Extract the [x, y] coordinate from the center of the cell holding the provided text.  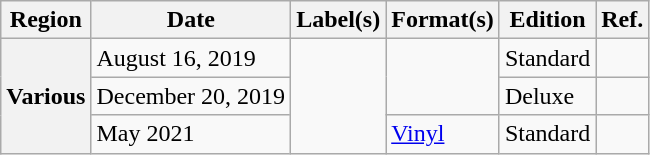
Format(s) [443, 20]
Deluxe [547, 96]
Label(s) [338, 20]
Ref. [622, 20]
December 20, 2019 [191, 96]
Vinyl [443, 134]
Date [191, 20]
Various [46, 96]
Region [46, 20]
May 2021 [191, 134]
Edition [547, 20]
August 16, 2019 [191, 58]
